Detect which cell encompasses the target text, then output its (x, y) center coordinate. 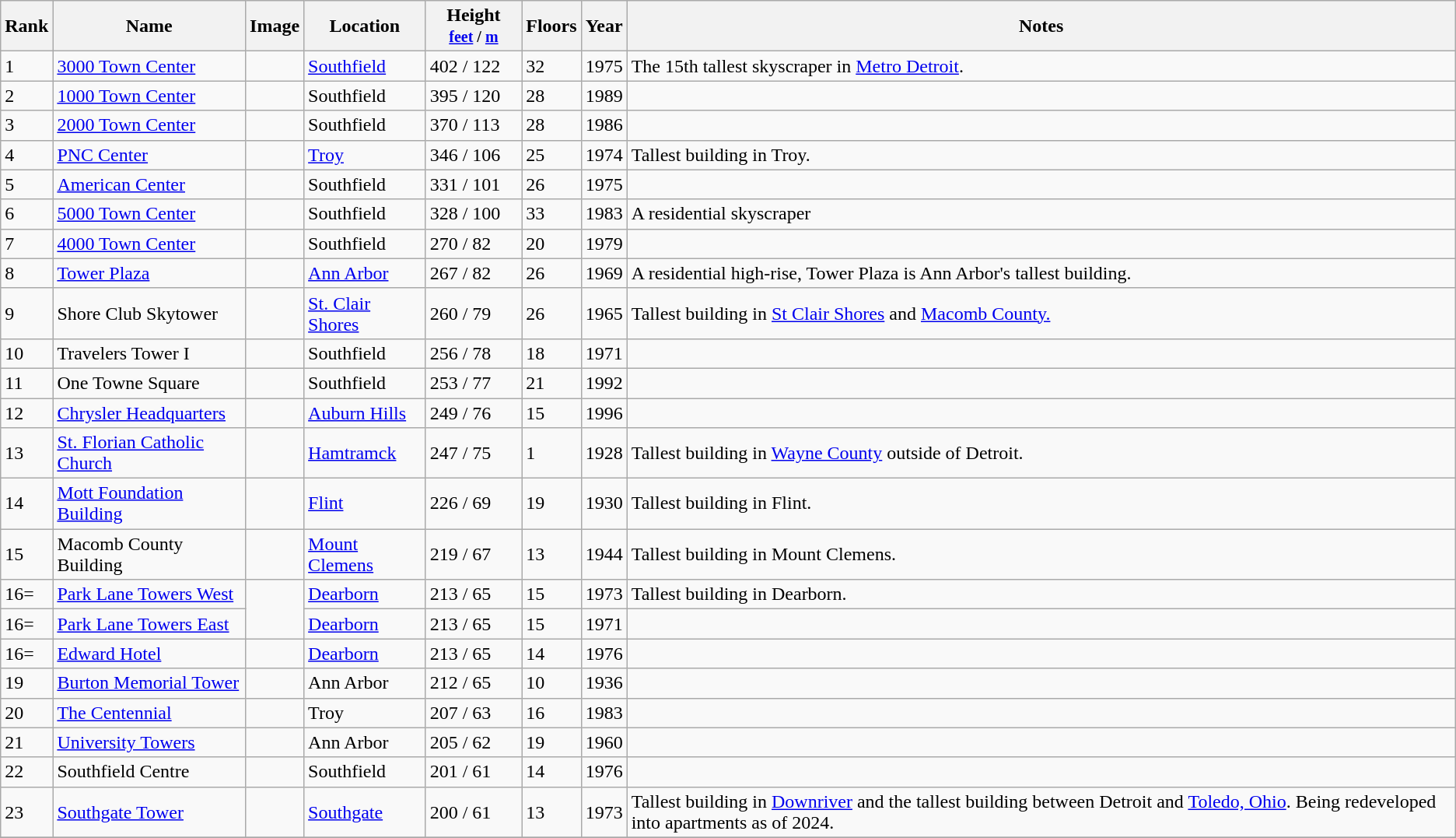
256 / 78 (474, 353)
5000 Town Center (149, 214)
1965 (604, 313)
A residential high-rise, Tower Plaza is Ann Arbor's tallest building. (1041, 273)
Tallest building in Downriver and the tallest building between Detroit and Toledo, Ohio. Being redeveloped into apartments as of 2024. (1041, 812)
2 (26, 96)
219 / 67 (474, 554)
8 (26, 273)
Tallest building in Flint. (1041, 504)
Tallest building in Wayne County outside of Detroit. (1041, 453)
260 / 79 (474, 313)
12 (26, 413)
253 / 77 (474, 383)
1928 (604, 453)
Mount Clemens (366, 554)
Auburn Hills (366, 413)
226 / 69 (474, 504)
328 / 100 (474, 214)
Southfield Centre (149, 772)
212 / 65 (474, 683)
201 / 61 (474, 772)
25 (551, 155)
7 (26, 244)
23 (26, 812)
16 (551, 713)
1989 (604, 96)
207 / 63 (474, 713)
Floors (551, 26)
346 / 106 (474, 155)
American Center (149, 184)
4000 Town Center (149, 244)
395 / 120 (474, 96)
St. Clair Shores (366, 313)
St. Florian Catholic Church (149, 453)
5 (26, 184)
Tallest building in St Clair Shores and Macomb County. (1041, 313)
1992 (604, 383)
1930 (604, 504)
270 / 82 (474, 244)
Year (604, 26)
6 (26, 214)
A residential skyscraper (1041, 214)
1936 (604, 683)
Hamtramck (366, 453)
370 / 113 (474, 125)
Name (149, 26)
331 / 101 (474, 184)
Notes (1041, 26)
1974 (604, 155)
Southgate Tower (149, 812)
Park Lane Towers West (149, 594)
33 (551, 214)
18 (551, 353)
32 (551, 66)
1000 Town Center (149, 96)
9 (26, 313)
University Towers (149, 742)
PNC Center (149, 155)
402 / 122 (474, 66)
Shore Club Skytower (149, 313)
Travelers Tower I (149, 353)
Image (275, 26)
4 (26, 155)
247 / 75 (474, 453)
Mott Foundation Building (149, 504)
1944 (604, 554)
11 (26, 383)
The 15th tallest skyscraper in Metro Detroit. (1041, 66)
Tallest building in Troy. (1041, 155)
1960 (604, 742)
2000 Town Center (149, 125)
Park Lane Towers East (149, 624)
200 / 61 (474, 812)
Burton Memorial Tower (149, 683)
1996 (604, 413)
267 / 82 (474, 273)
3 (26, 125)
The Centennial (149, 713)
Location (366, 26)
Flint (366, 504)
1969 (604, 273)
Heightfeet / m (474, 26)
Edward Hotel (149, 654)
1979 (604, 244)
3000 Town Center (149, 66)
Southgate (366, 812)
Rank (26, 26)
22 (26, 772)
Tallest building in Mount Clemens. (1041, 554)
249 / 76 (474, 413)
205 / 62 (474, 742)
Tallest building in Dearborn. (1041, 594)
Macomb County Building (149, 554)
Tower Plaza (149, 273)
One Towne Square (149, 383)
1986 (604, 125)
Chrysler Headquarters (149, 413)
